Return the (x, y) coordinate for the center point of the cell that contains the specified text.  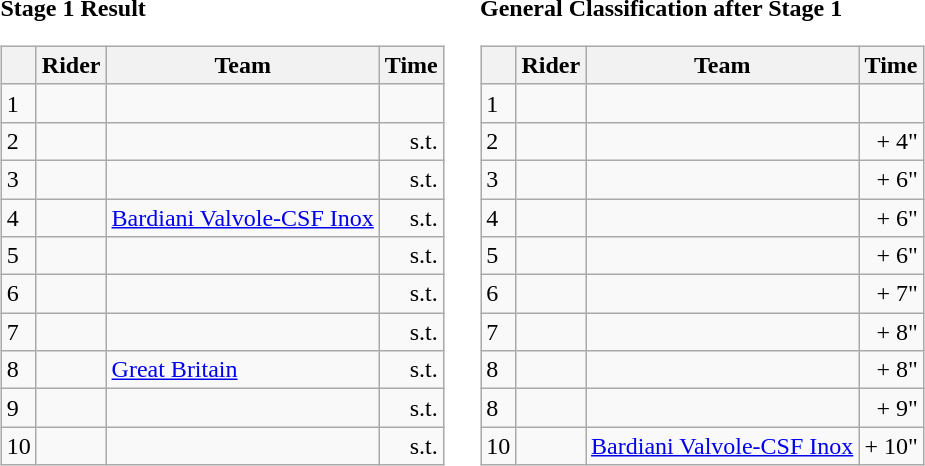
Great Britain (242, 370)
+ 10" (891, 446)
9 (18, 408)
+ 9" (891, 408)
+ 7" (891, 294)
+ 4" (891, 141)
